Return [X, Y] of the center of cell containing provided text 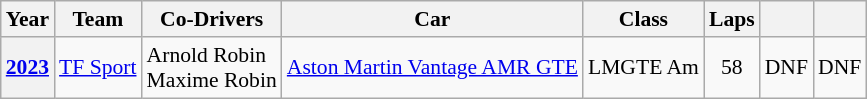
58 [732, 68]
Year [28, 19]
Aston Martin Vantage AMR GTE [432, 68]
Team [98, 19]
Laps [732, 19]
Co-Drivers [212, 19]
Car [432, 19]
LMGTE Am [644, 68]
TF Sport [98, 68]
Class [644, 19]
Arnold Robin Maxime Robin [212, 68]
2023 [28, 68]
